Locate the cell with the specified text and output its [X, Y] center coordinate. 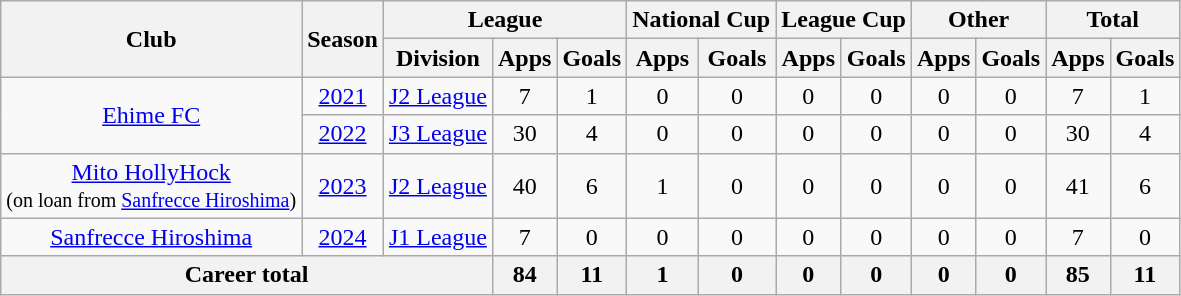
League Cup [844, 20]
Ehime FC [152, 115]
40 [524, 186]
85 [1078, 275]
41 [1078, 186]
Total [1113, 20]
Season [343, 39]
2024 [343, 237]
Division [438, 58]
Mito HollyHock(on loan from Sanfrecce Hiroshima) [152, 186]
Club [152, 39]
2022 [343, 134]
J3 League [438, 134]
National Cup [702, 20]
2023 [343, 186]
J1 League [438, 237]
Sanfrecce Hiroshima [152, 237]
League [504, 20]
Other [978, 20]
Career total [247, 275]
84 [524, 275]
2021 [343, 96]
